Extract the [X, Y] coordinate from the center of the cell holding the provided text.  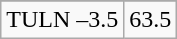
TULN –3.5 [62, 20]
63.5 [150, 20]
